Search for the cell housing the specified text and yield its (x, y) center coordinate. 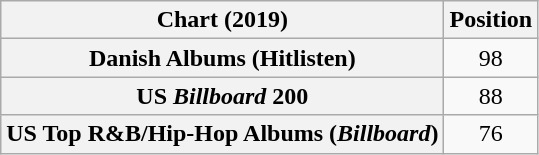
76 (491, 134)
Chart (2019) (222, 20)
Danish Albums (Hitlisten) (222, 58)
88 (491, 96)
US Billboard 200 (222, 96)
US Top R&B/Hip-Hop Albums (Billboard) (222, 134)
Position (491, 20)
98 (491, 58)
